Extract the (x, y) coordinate from the center of the cell holding the provided text.  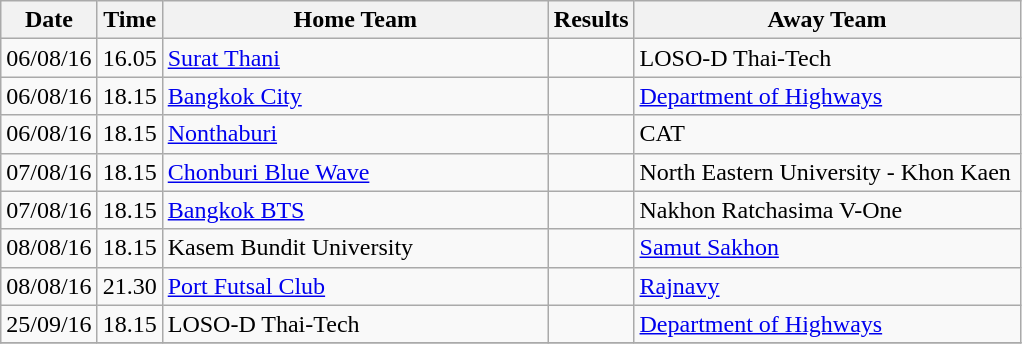
Time (130, 20)
Chonburi Blue Wave (355, 172)
Samut Sakhon (827, 248)
Bangkok BTS (355, 210)
Surat Thani (355, 58)
Rajnavy (827, 286)
Home Team (355, 20)
CAT (827, 134)
Bangkok City (355, 96)
21.30 (130, 286)
25/09/16 (49, 324)
Date (49, 20)
Away Team (827, 20)
Kasem Bundit University (355, 248)
Nonthaburi (355, 134)
North Eastern University - Khon Kaen (827, 172)
16.05 (130, 58)
Port Futsal Club (355, 286)
Results (591, 20)
Nakhon Ratchasima V-One (827, 210)
